For the text-containing cell, return its midpoint in [X, Y] coordinate format. 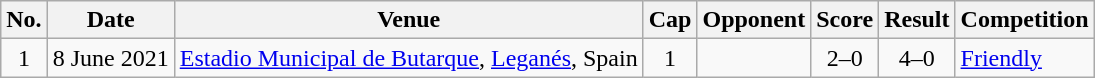
8 June 2021 [110, 58]
Result [917, 20]
Venue [408, 20]
Date [110, 20]
No. [24, 20]
Cap [670, 20]
2–0 [845, 58]
Estadio Municipal de Butarque, Leganés, Spain [408, 58]
Friendly [1024, 58]
4–0 [917, 58]
Competition [1024, 20]
Opponent [754, 20]
Score [845, 20]
